Extract the [X, Y] coordinate from the center of the cell holding the provided text.  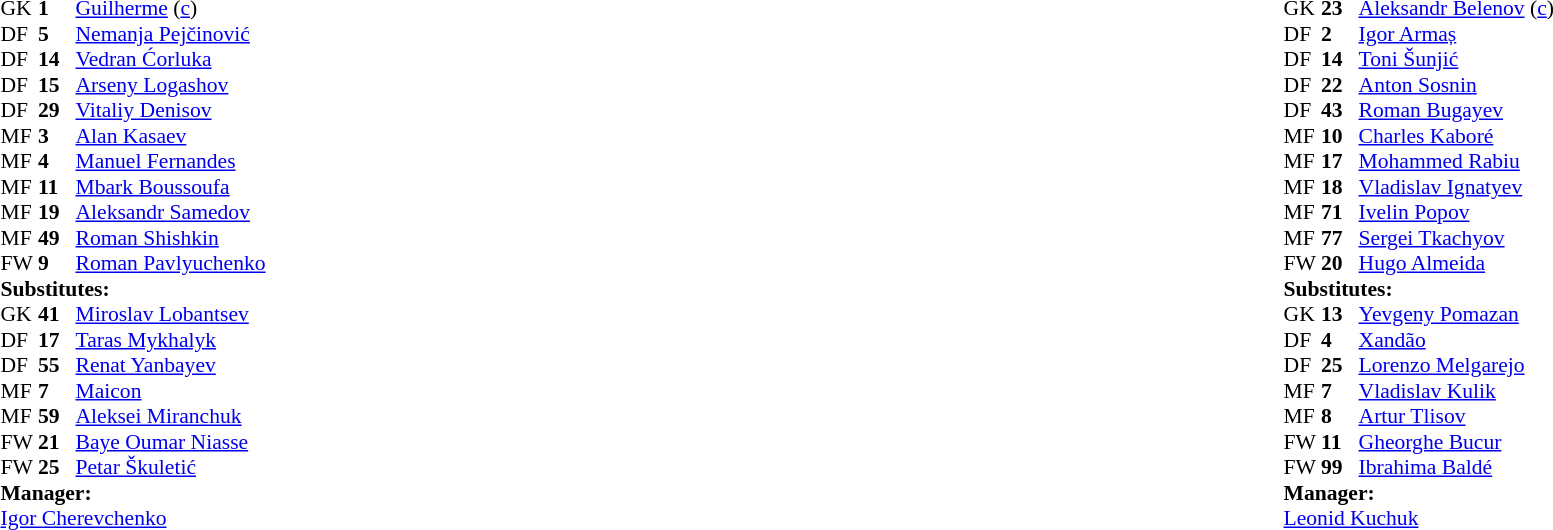
15 [57, 85]
Alan Kasaev [171, 136]
Roman Shishkin [171, 238]
9 [57, 263]
22 [1340, 85]
Baye Oumar Niasse [171, 442]
Arseny Logashov [171, 85]
19 [57, 213]
71 [1340, 213]
13 [1340, 315]
Petar Škuletić [171, 467]
Substitutes: [132, 289]
Vitaliy Denisov [171, 111]
3 [57, 136]
21 [57, 442]
55 [57, 365]
29 [57, 111]
2 [1340, 34]
Manuel Fernandes [171, 161]
20 [1340, 263]
Roman Pavlyuchenko [171, 263]
41 [57, 315]
Miroslav Lobantsev [171, 315]
Taras Mykhalyk [171, 340]
Vedran Ćorluka [171, 59]
99 [1340, 467]
Maicon [171, 391]
43 [1340, 111]
Aleksei Miranchuk [171, 417]
Nemanja Pejčinović [171, 34]
Mbark Boussoufa [171, 187]
59 [57, 417]
18 [1340, 187]
5 [57, 34]
49 [57, 238]
Renat Yanbayev [171, 365]
77 [1340, 238]
8 [1340, 417]
Manager: [132, 493]
10 [1340, 136]
Aleksandr Samedov [171, 213]
